Return the (x, y) coordinate for the center point of the cell that contains the specified text.  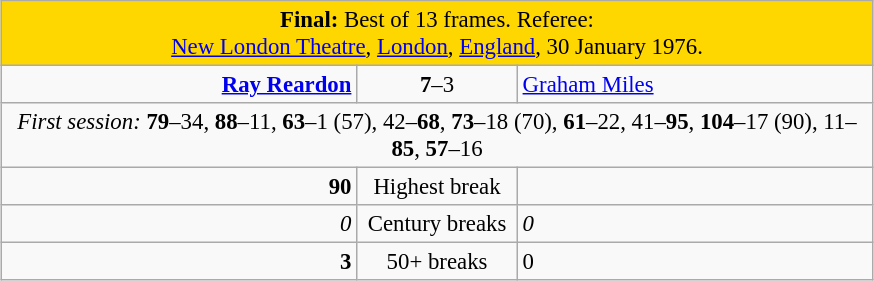
90 (179, 187)
3 (179, 262)
Graham Miles (695, 85)
7–3 (438, 85)
First session: 79–34, 88–11, 63–1 (57), 42–68, 73–18 (70), 61–22, 41–95, 104–17 (90), 11–85, 57–16 (437, 136)
50+ breaks (438, 262)
Century breaks (438, 224)
Highest break (438, 187)
Final: Best of 13 frames. Referee: New London Theatre, London, England, 30 January 1976. (437, 34)
Ray Reardon (179, 85)
